From the cell containing the given text, extract its center point as (x, y) coordinate. 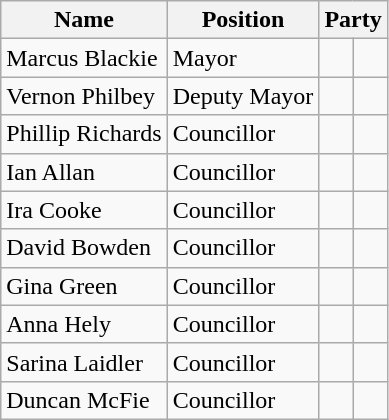
Phillip Richards (84, 134)
Marcus Blackie (84, 58)
Ian Allan (84, 172)
Deputy Mayor (243, 96)
David Bowden (84, 248)
Sarina Laidler (84, 362)
Ira Cooke (84, 210)
Position (243, 20)
Party (353, 20)
Duncan McFie (84, 400)
Gina Green (84, 286)
Mayor (243, 58)
Anna Hely (84, 324)
Name (84, 20)
Vernon Philbey (84, 96)
